From the cell containing the given text, extract its center point as (X, Y) coordinate. 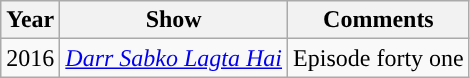
2016 (30, 58)
Year (30, 20)
Darr Sabko Lagta Hai (174, 58)
Episode forty one (379, 58)
Comments (379, 20)
Show (174, 20)
